Capture the cell that displays the provided text and extract its [X, Y] central coordinate. 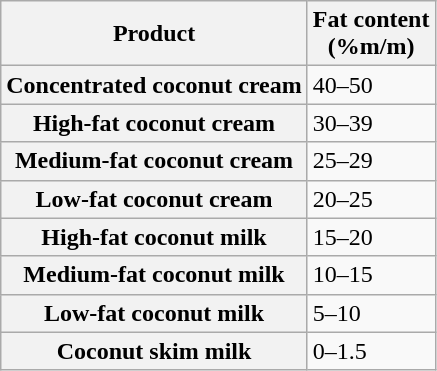
5–10 [371, 313]
Low-fat coconut milk [154, 313]
25–29 [371, 161]
40–50 [371, 85]
15–20 [371, 237]
20–25 [371, 199]
0–1.5 [371, 351]
30–39 [371, 123]
Product [154, 34]
10–15 [371, 275]
Low-fat coconut cream [154, 199]
High-fat coconut cream [154, 123]
Medium-fat coconut milk [154, 275]
Concentrated coconut cream [154, 85]
High-fat coconut milk [154, 237]
Coconut skim milk [154, 351]
Medium-fat coconut cream [154, 161]
Fat content(%m/m) [371, 34]
